Locate the cell with the specified text and output its [x, y] center coordinate. 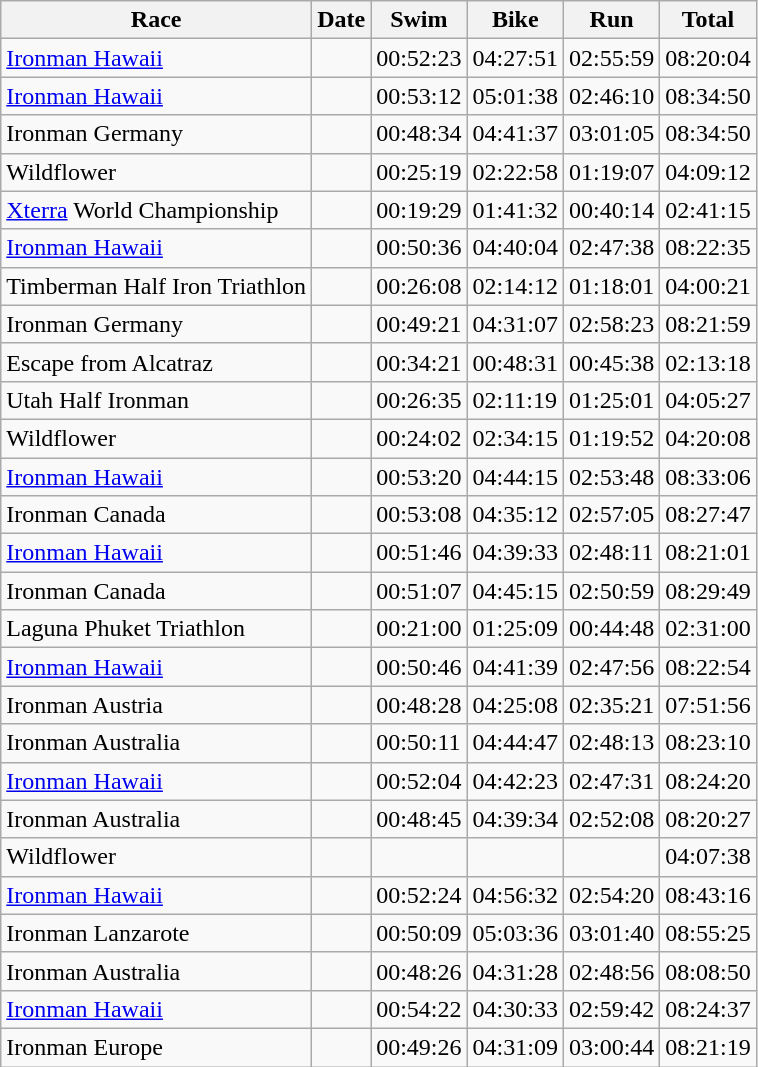
08:20:04 [708, 58]
02:13:18 [708, 362]
02:58:23 [611, 324]
08:08:50 [708, 971]
03:01:40 [611, 933]
08:27:47 [708, 515]
Ironman Austria [156, 705]
02:48:56 [611, 971]
02:35:21 [611, 705]
04:20:08 [708, 438]
00:53:08 [419, 515]
04:05:27 [708, 400]
Ironman Lanzarote [156, 933]
Utah Half Ironman [156, 400]
08:22:54 [708, 667]
04:31:28 [515, 971]
00:52:23 [419, 58]
04:25:08 [515, 705]
00:26:35 [419, 400]
00:50:36 [419, 248]
02:14:12 [515, 286]
Laguna Phuket Triathlon [156, 629]
00:19:29 [419, 210]
00:52:24 [419, 895]
00:51:07 [419, 591]
04:44:15 [515, 477]
00:24:02 [419, 438]
04:44:47 [515, 743]
08:24:20 [708, 781]
00:53:20 [419, 477]
00:50:09 [419, 933]
04:27:51 [515, 58]
02:34:15 [515, 438]
00:51:46 [419, 553]
00:44:48 [611, 629]
08:55:25 [708, 933]
01:41:32 [515, 210]
08:43:16 [708, 895]
01:25:09 [515, 629]
Run [611, 20]
Xterra World Championship [156, 210]
00:54:22 [419, 1009]
01:19:52 [611, 438]
08:22:35 [708, 248]
02:47:56 [611, 667]
04:31:07 [515, 324]
08:21:19 [708, 1047]
00:25:19 [419, 172]
00:52:04 [419, 781]
04:09:12 [708, 172]
02:54:20 [611, 895]
Swim [419, 20]
00:40:14 [611, 210]
Ironman Europe [156, 1047]
08:21:01 [708, 553]
08:24:37 [708, 1009]
00:26:08 [419, 286]
00:48:31 [515, 362]
00:50:11 [419, 743]
00:48:28 [419, 705]
Escape from Alcatraz [156, 362]
02:53:48 [611, 477]
08:20:27 [708, 819]
05:01:38 [515, 96]
04:07:38 [708, 857]
02:52:08 [611, 819]
04:40:04 [515, 248]
02:50:59 [611, 591]
01:25:01 [611, 400]
04:39:34 [515, 819]
02:31:00 [708, 629]
02:22:58 [515, 172]
02:59:42 [611, 1009]
02:48:11 [611, 553]
02:48:13 [611, 743]
02:47:31 [611, 781]
Timberman Half Iron Triathlon [156, 286]
00:53:12 [419, 96]
00:50:46 [419, 667]
00:49:26 [419, 1047]
00:48:34 [419, 134]
04:35:12 [515, 515]
Date [342, 20]
02:55:59 [611, 58]
00:21:00 [419, 629]
00:49:21 [419, 324]
Race [156, 20]
03:00:44 [611, 1047]
02:11:19 [515, 400]
08:29:49 [708, 591]
04:39:33 [515, 553]
04:31:09 [515, 1047]
04:42:23 [515, 781]
00:48:45 [419, 819]
08:21:59 [708, 324]
03:01:05 [611, 134]
04:45:15 [515, 591]
07:51:56 [708, 705]
08:33:06 [708, 477]
04:30:33 [515, 1009]
08:23:10 [708, 743]
04:56:32 [515, 895]
04:00:21 [708, 286]
01:18:01 [611, 286]
02:47:38 [611, 248]
02:41:15 [708, 210]
04:41:37 [515, 134]
02:46:10 [611, 96]
00:34:21 [419, 362]
04:41:39 [515, 667]
01:19:07 [611, 172]
00:48:26 [419, 971]
05:03:36 [515, 933]
Total [708, 20]
Bike [515, 20]
02:57:05 [611, 515]
00:45:38 [611, 362]
